Identify which cell holds the provided text, then report its (x, y) central coordinate. 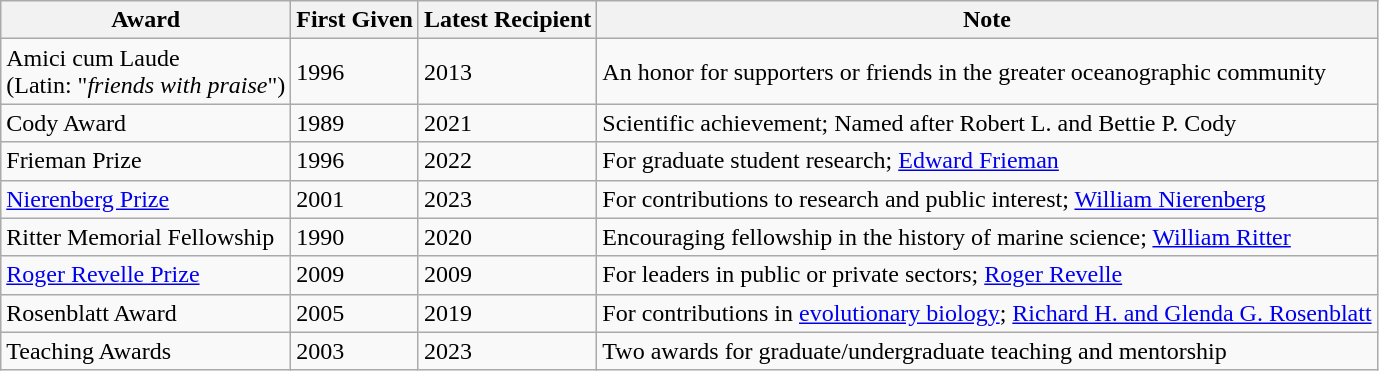
First Given (355, 20)
2001 (355, 199)
Ritter Memorial Fellowship (146, 237)
Cody Award (146, 123)
1989 (355, 123)
2019 (507, 313)
Nierenberg Prize (146, 199)
Amici cum Laude(Latin: "friends with praise") (146, 72)
Encouraging fellowship in the history of marine science; William Ritter (987, 237)
Rosenblatt Award (146, 313)
For contributions in evolutionary biology; Richard H. and Glenda G. Rosenblatt (987, 313)
Roger Revelle Prize (146, 275)
Two awards for graduate/undergraduate teaching and mentorship (987, 351)
For contributions to research and public interest; William Nierenberg (987, 199)
Frieman Prize (146, 161)
Note (987, 20)
Latest Recipient (507, 20)
Award (146, 20)
Scientific achievement; Named after Robert L. and Bettie P. Cody (987, 123)
2003 (355, 351)
2005 (355, 313)
2021 (507, 123)
2022 (507, 161)
1990 (355, 237)
Teaching Awards (146, 351)
2020 (507, 237)
2013 (507, 72)
For leaders in public or private sectors; Roger Revelle (987, 275)
For graduate student research; Edward Frieman (987, 161)
An honor for supporters or friends in the greater oceanographic community (987, 72)
